From the cell containing the given text, extract its center point as [x, y] coordinate. 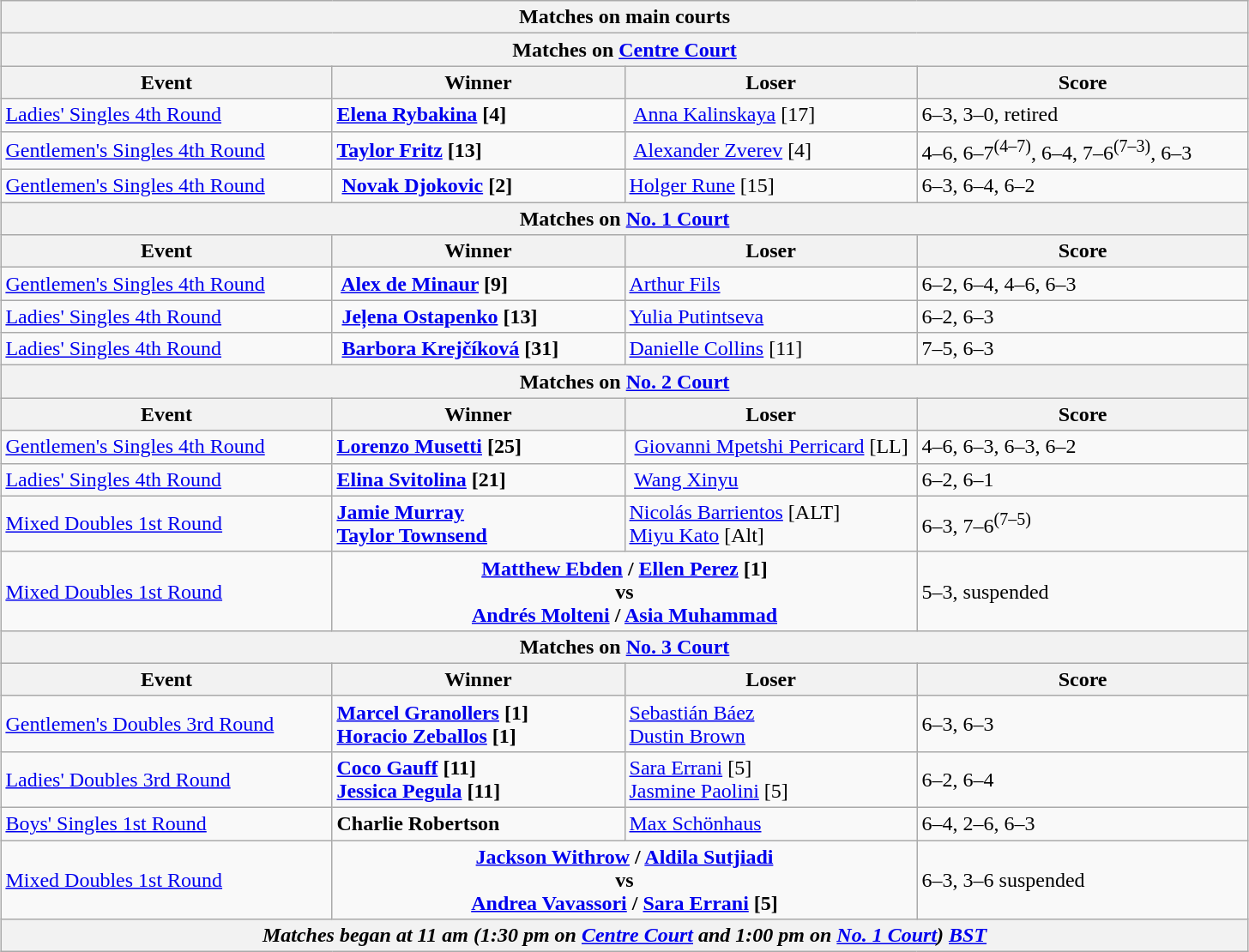
Novak Djokovic [2] [479, 186]
6–2, 6–4 [1083, 779]
Matches on No. 3 Court [624, 647]
Charlie Robertson [479, 824]
Ladies' Doubles 3rd Round [166, 779]
7–5, 6–3 [1083, 349]
Elina Svitolina [21] [479, 479]
6–4, 2–6, 6–3 [1083, 824]
Matches began at 11 am (1:30 pm on Centre Court and 1:00 pm on No. 1 Court) BST [624, 936]
Gentlemen's Doubles 3rd Round [166, 724]
Max Schönhaus [770, 824]
Sara Errani [5] Jasmine Paolini [5] [770, 779]
Taylor Fritz [13] [479, 151]
Danielle Collins [11] [770, 349]
Jamie Murray Taylor Townsend [479, 523]
6–3, 6–4, 6–2 [1083, 186]
Matches on Centre Court [624, 50]
Matthew Ebden / Ellen Perez [1] vs Andrés Molteni / Asia Muhammad [624, 591]
Jeļena Ostapenko [13] [479, 316]
Boys' Singles 1st Round [166, 824]
Anna Kalinskaya [17] [770, 115]
6–3, 3–6 suspended [1083, 880]
4–6, 6–7(4–7), 6–4, 7–6(7–3), 6–3 [1083, 151]
Matches on No. 2 Court [624, 382]
Wang Xinyu [770, 479]
5–3, suspended [1083, 591]
6–3, 3–0, retired [1083, 115]
6–2, 6–1 [1083, 479]
Nicolás Barrientos [ALT] Miyu Kato [Alt] [770, 523]
Matches on No. 1 Court [624, 219]
Alexander Zverev [4] [770, 151]
Coco Gauff [11] Jessica Pegula [11] [479, 779]
Yulia Putintseva [770, 316]
Lorenzo Musetti [25] [479, 447]
Marcel Granollers [1] Horacio Zeballos [1] [479, 724]
Sebastián Báez Dustin Brown [770, 724]
6–2, 6–4, 4–6, 6–3 [1083, 284]
Alex de Minaur [9] [479, 284]
6–2, 6–3 [1083, 316]
Matches on main courts [624, 17]
Barbora Krejčíková [31] [479, 349]
Holger Rune [15] [770, 186]
4–6, 6–3, 6–3, 6–2 [1083, 447]
6–3, 6–3 [1083, 724]
6–3, 7–6(7–5) [1083, 523]
Elena Rybakina [4] [479, 115]
Giovanni Mpetshi Perricard [LL] [770, 447]
Arthur Fils [770, 284]
Jackson Withrow / Aldila Sutjiadi vs Andrea Vavassori / Sara Errani [5] [624, 880]
